Pinpoint the cell where the given text exists, returning its (x, y) midpoint coordinate. 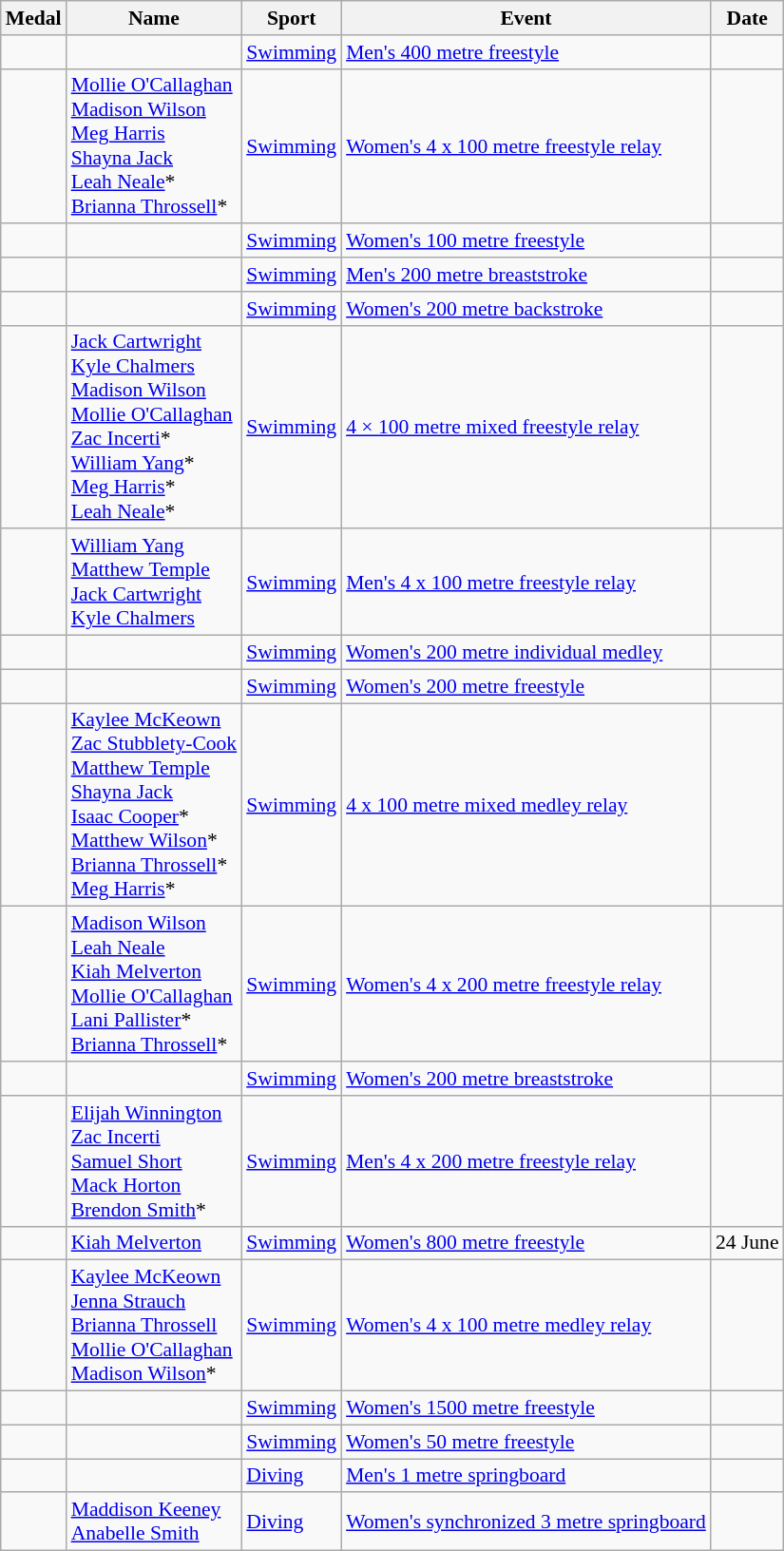
Women's 4 x 100 metre medley relay (526, 1326)
Men's 4 x 100 metre freestyle relay (526, 583)
Women's 4 x 100 metre freestyle relay (526, 146)
Kiah Melverton (154, 1243)
Event (526, 18)
Women's 200 metre freestyle (526, 686)
Women's 200 metre backstroke (526, 309)
William YangMatthew TempleJack CartwrightKyle Chalmers (154, 583)
Jack CartwrightKyle ChalmersMadison WilsonMollie O'CallaghanZac Incerti*William Yang*Meg Harris*Leah Neale* (154, 427)
Women's 50 metre freestyle (526, 1442)
Medal (34, 18)
Maddison KeeneyAnabelle Smith (154, 1522)
4 x 100 metre mixed medley relay (526, 805)
Men's 1 metre springboard (526, 1476)
Women's 200 metre breaststroke (526, 1079)
Kaylee McKeownZac Stubblety-CookMatthew TempleShayna JackIsaac Cooper*Matthew Wilson*Brianna Throssell*Meg Harris* (154, 805)
Date (747, 18)
4 × 100 metre mixed freestyle relay (526, 427)
Men's 200 metre breaststroke (526, 275)
Women's 4 x 200 metre freestyle relay (526, 985)
Kaylee McKeownJenna StrauchBrianna ThrossellMollie O'CallaghanMadison Wilson* (154, 1326)
Women's synchronized 3 metre springboard (526, 1522)
Name (154, 18)
Sport (291, 18)
Men's 400 metre freestyle (526, 52)
Madison WilsonLeah NealeKiah MelvertonMollie O'CallaghanLani Pallister*Brianna Throssell* (154, 985)
Elijah WinningtonZac IncertiSamuel ShortMack HortonBrendon Smith* (154, 1161)
Men's 4 x 200 metre freestyle relay (526, 1161)
Women's 1500 metre freestyle (526, 1408)
Women's 100 metre freestyle (526, 241)
Women's 200 metre individual medley (526, 653)
24 June (747, 1243)
Women's 800 metre freestyle (526, 1243)
Mollie O'CallaghanMadison WilsonMeg HarrisShayna JackLeah Neale*Brianna Throssell* (154, 146)
